From the cell containing the given text, extract its center point as [X, Y] coordinate. 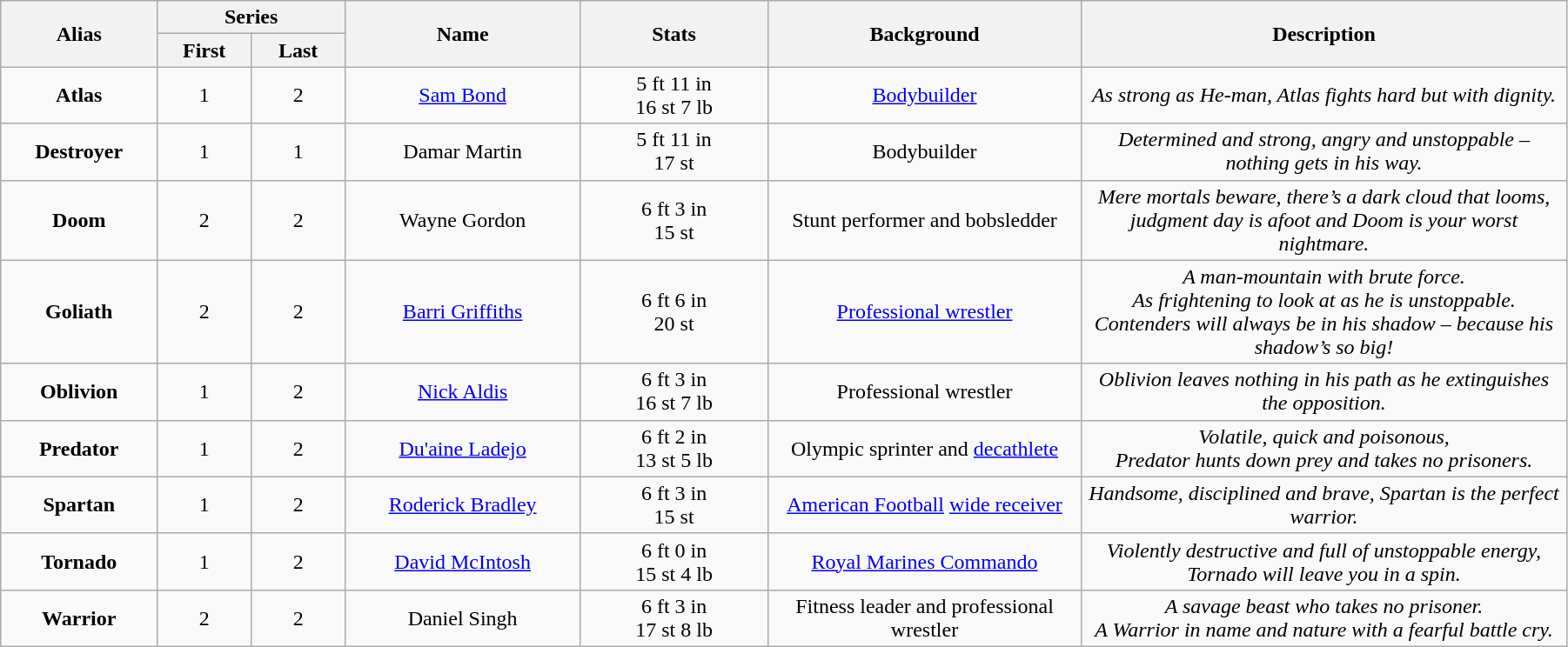
Name [463, 34]
6 ft 6 in20 st [674, 311]
5 ft 11 in17 st [674, 151]
Daniel Singh [463, 617]
Doom [79, 220]
Background [925, 34]
Predator [79, 449]
Stats [674, 34]
Goliath [79, 311]
Warrior [79, 617]
Du'aine Ladejo [463, 449]
Last [298, 50]
A man-mountain with brute force.As frightening to look at as he is unstoppable.Contenders will always be in his shadow – because his shadow’s so big! [1323, 311]
Barri Griffiths [463, 311]
Destroyer [79, 151]
Fitness leader and professional wrestler [925, 617]
6 ft 2 in13 st 5 lb [674, 449]
Sam Bond [463, 96]
Olympic sprinter and decathlete [925, 449]
Handsome, disciplined and brave, Spartan is the perfect warrior. [1323, 504]
Volatile, quick and poisonous,Predator hunts down prey and takes no prisoners. [1323, 449]
Violently destructive and full of unstoppable energy,Tornado will leave you in a spin. [1323, 562]
Wayne Gordon [463, 220]
Alias [79, 34]
Damar Martin [463, 151]
As strong as He-man, Atlas fights hard but with dignity. [1323, 96]
David McIntosh [463, 562]
Spartan [79, 504]
Oblivion [79, 391]
6 ft 0 in15 st 4 lb [674, 562]
6 ft 3 in17 st 8 lb [674, 617]
A savage beast who takes no prisoner.A Warrior in name and nature with a fearful battle cry. [1323, 617]
Nick Aldis [463, 391]
Atlas [79, 96]
Series [251, 17]
First [204, 50]
5 ft 11 in16 st 7 lb [674, 96]
Mere mortals beware, there’s a dark cloud that looms, judgment day is afoot and Doom is your worst nightmare. [1323, 220]
6 ft 3 in16 st 7 lb [674, 391]
Oblivion leaves nothing in his path as he extinguishes the opposition. [1323, 391]
Roderick Bradley [463, 504]
Royal Marines Commando [925, 562]
Tornado [79, 562]
Stunt performer and bobsledder [925, 220]
Description [1323, 34]
American Football wide receiver [925, 504]
Determined and strong, angry and unstoppable – nothing gets in his way. [1323, 151]
